Capture the cell that displays the provided text and extract its [X, Y] central coordinate. 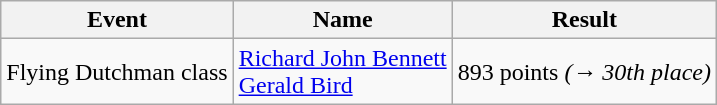
Result [584, 20]
Flying Dutchman class [117, 72]
Name [342, 20]
893 points (→ 30th place) [584, 72]
Richard John BennettGerald Bird [342, 72]
Event [117, 20]
